Provide the (x, y) coordinate of the cell's center where the given text is located.  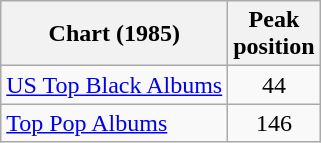
44 (274, 85)
Peakposition (274, 34)
Top Pop Albums (114, 123)
Chart (1985) (114, 34)
US Top Black Albums (114, 85)
146 (274, 123)
